Output the [x, y] coordinate of the center of the cell containing the given text.  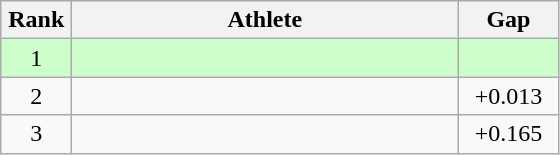
3 [36, 134]
+0.165 [508, 134]
Rank [36, 20]
2 [36, 96]
1 [36, 58]
+0.013 [508, 96]
Athlete [265, 20]
Gap [508, 20]
